Pinpoint the cell where the given text exists, returning its (x, y) midpoint coordinate. 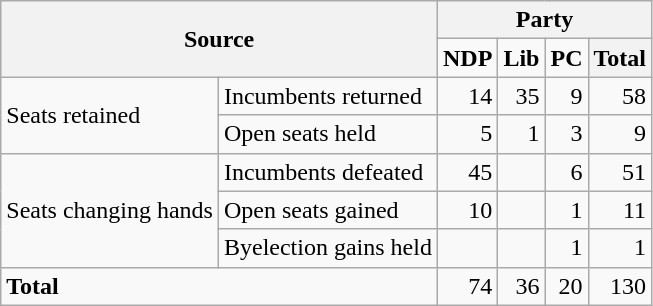
3 (566, 134)
PC (566, 58)
35 (522, 96)
Seats retained (110, 115)
Open seats gained (328, 210)
130 (620, 286)
6 (566, 172)
Lib (522, 58)
36 (522, 286)
20 (566, 286)
14 (467, 96)
Byelection gains held (328, 248)
58 (620, 96)
74 (467, 286)
51 (620, 172)
NDP (467, 58)
5 (467, 134)
Incumbents returned (328, 96)
Source (220, 39)
10 (467, 210)
Party (544, 20)
Seats changing hands (110, 210)
45 (467, 172)
11 (620, 210)
Incumbents defeated (328, 172)
Open seats held (328, 134)
